Locate the cell with the specified text and output its [x, y] center coordinate. 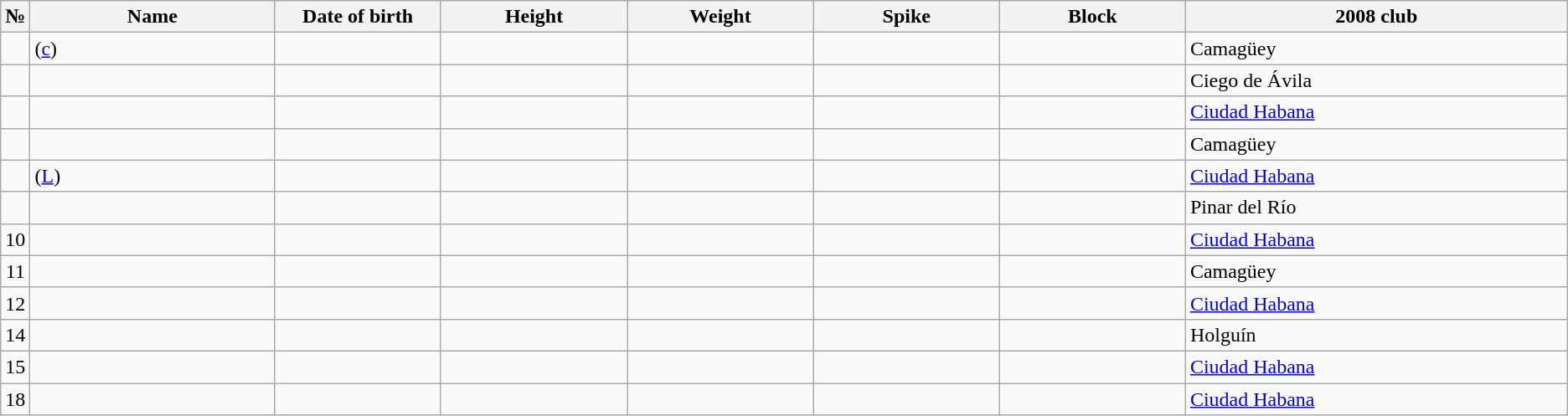
15 [15, 367]
11 [15, 271]
Weight [720, 17]
Ciego de Ávila [1376, 80]
10 [15, 239]
(c) [152, 49]
2008 club [1376, 17]
№ [15, 17]
12 [15, 303]
Date of birth [358, 17]
(L) [152, 176]
Pinar del Río [1376, 208]
Spike [906, 17]
Height [534, 17]
14 [15, 335]
18 [15, 399]
Holguín [1376, 335]
Name [152, 17]
Block [1092, 17]
